Detect which cell encompasses the target text, then output its [X, Y] center coordinate. 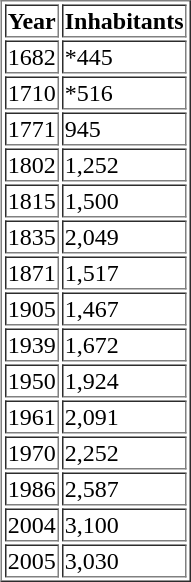
1,924 [124, 380]
1986 [32, 488]
945 [124, 128]
1,672 [124, 344]
2,587 [124, 488]
1961 [32, 416]
2,091 [124, 416]
1835 [32, 236]
1815 [32, 200]
Inhabitants [124, 20]
1802 [32, 164]
1,467 [124, 308]
1710 [32, 92]
1905 [32, 308]
*445 [124, 56]
Year [32, 20]
1,500 [124, 200]
1682 [32, 56]
1970 [32, 452]
2005 [32, 560]
1939 [32, 344]
1950 [32, 380]
3,100 [124, 524]
1,517 [124, 272]
1771 [32, 128]
2,252 [124, 452]
1871 [32, 272]
2004 [32, 524]
1,252 [124, 164]
3,030 [124, 560]
2,049 [124, 236]
*516 [124, 92]
